Search for the cell housing the specified text and yield its (X, Y) center coordinate. 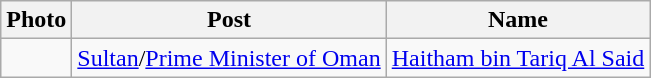
Photo (36, 20)
Sultan/Prime Minister of Oman (229, 58)
Post (229, 20)
Name (518, 20)
Haitham bin Tariq Al Said (518, 58)
